Detect which cell encompasses the target text, then output its (x, y) center coordinate. 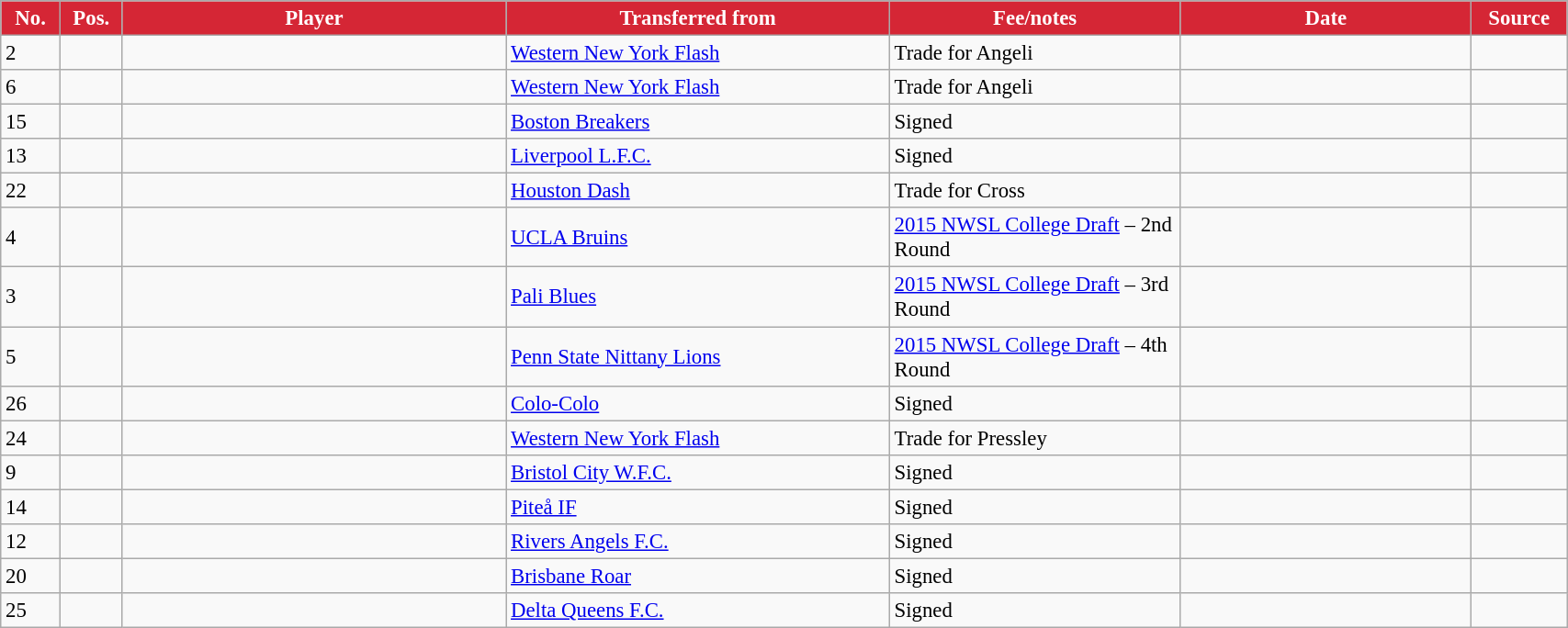
9 (31, 472)
Trade for Pressley (1034, 438)
Penn State Nittany Lions (698, 356)
Houston Dash (698, 191)
24 (31, 438)
UCLA Bruins (698, 237)
No. (31, 18)
Fee/notes (1034, 18)
22 (31, 191)
5 (31, 356)
Delta Queens F.C. (698, 611)
Source (1519, 18)
13 (31, 156)
14 (31, 507)
4 (31, 237)
12 (31, 542)
2015 NWSL College Draft – 4th Round (1034, 356)
Pos. (91, 18)
Piteå IF (698, 507)
Trade for Cross (1034, 191)
2015 NWSL College Draft – 2nd Round (1034, 237)
2 (31, 53)
Transferred from (698, 18)
2015 NWSL College Draft – 3rd Round (1034, 297)
Colo-Colo (698, 403)
Player (314, 18)
Brisbane Roar (698, 576)
20 (31, 576)
Bristol City W.F.C. (698, 472)
Boston Breakers (698, 122)
Liverpool L.F.C. (698, 156)
Pali Blues (698, 297)
26 (31, 403)
3 (31, 297)
6 (31, 87)
25 (31, 611)
15 (31, 122)
Date (1326, 18)
Rivers Angels F.C. (698, 542)
